Scan for the cell matching the given text and deliver its (X, Y) coordinate at center. 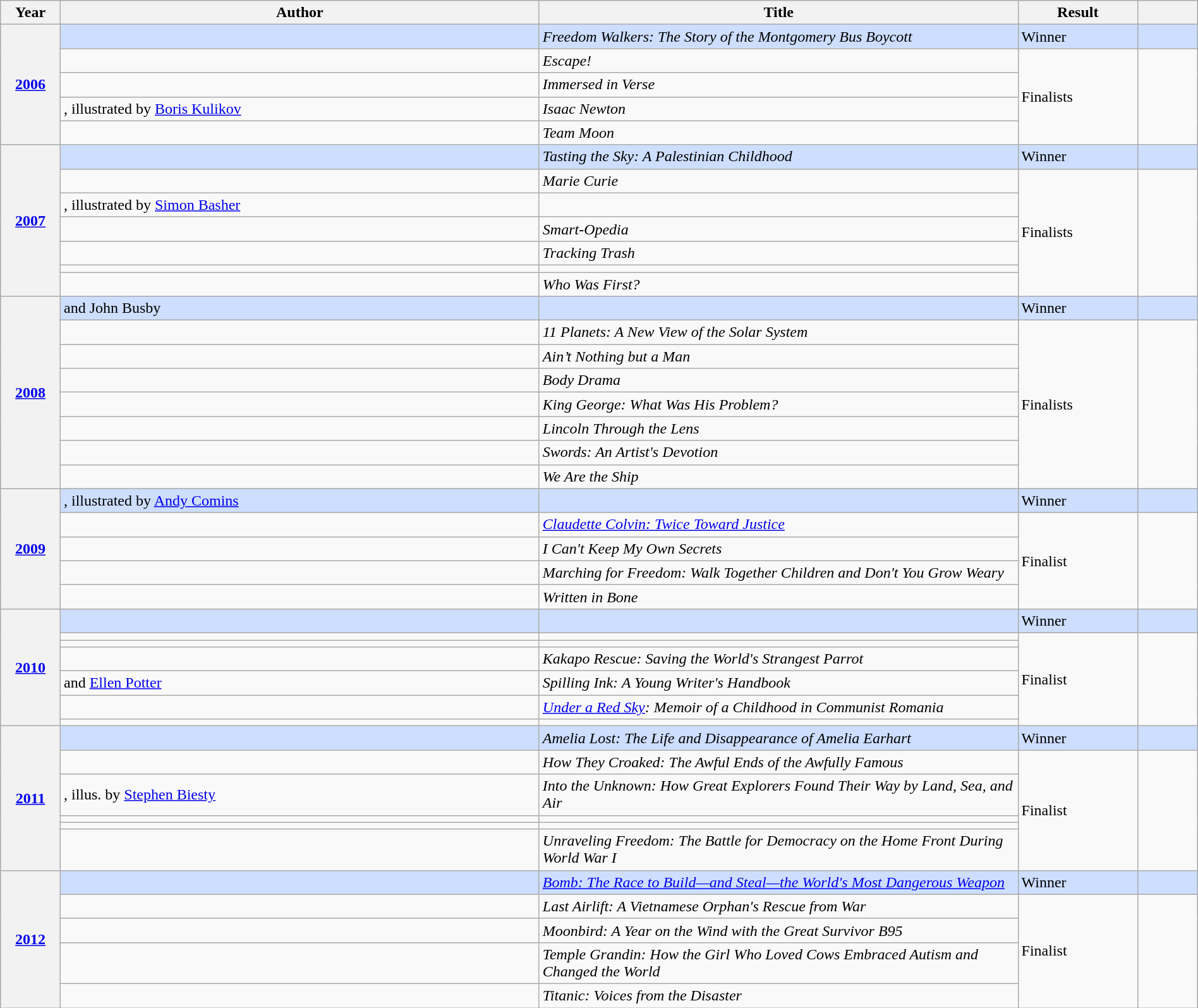
2010 (30, 667)
Under a Red Sky: Memoir of a Childhood in Communist Romania (778, 707)
and Ellen Potter (299, 683)
, illustrated by Andy Comins (299, 501)
Lincoln Through the Lens (778, 428)
Titanic: Voices from the Disaster (778, 995)
Year (30, 13)
Claudette Colvin: Twice Toward Justice (778, 525)
How They Croaked: The Awful Ends of the Awfully Famous (778, 762)
Title (778, 13)
Result (1078, 13)
Kakapo Rescue: Saving the World's Strangest Parrot (778, 659)
Smart-Opedia (778, 229)
Last Airlift: A Vietnamese Orphan's Rescue from War (778, 906)
2006 (30, 85)
2008 (30, 392)
Tasting the Sky: A Palestinian Childhood (778, 157)
, illus. by Stephen Biesty (299, 795)
Temple Grandin: How the Girl Who Loved Cows Embraced Autism and Changed the World (778, 963)
11 Planets: A New View of the Solar System (778, 332)
Author (299, 13)
Tracking Trash (778, 253)
2009 (30, 549)
Marie Curie (778, 181)
Team Moon (778, 133)
Spilling Ink: A Young Writer's Handbook (778, 683)
Written in Bone (778, 597)
, illustrated by Simon Basher (299, 205)
King George: What Was His Problem? (778, 404)
Who Was First? (778, 284)
2011 (30, 798)
Escape! (778, 61)
Isaac Newton (778, 109)
Unraveling Freedom: The Battle for Democracy on the Home Front During World War I (778, 849)
Ain’t Nothing but a Man (778, 356)
2012 (30, 939)
2007 (30, 220)
Freedom Walkers: The Story of the Montgomery Bus Boycott (778, 37)
Swords: An Artist's Devotion (778, 452)
Body Drama (778, 380)
I Can't Keep My Own Secrets (778, 549)
Moonbird: A Year on the Wind with the Great Survivor B95 (778, 930)
Into the Unknown: How Great Explorers Found Their Way by Land, Sea, and Air (778, 795)
Amelia Lost: The Life and Disappearance of Amelia Earhart (778, 738)
Immersed in Verse (778, 85)
Marching for Freedom: Walk Together Children and Don't You Grow Weary (778, 573)
and John Busby (299, 308)
We Are the Ship (778, 477)
Bomb: The Race to Build—and Steal—the World's Most Dangerous Weapon (778, 882)
, illustrated by Boris Kulikov (299, 109)
